For the text-containing cell, return its midpoint in (x, y) coordinate format. 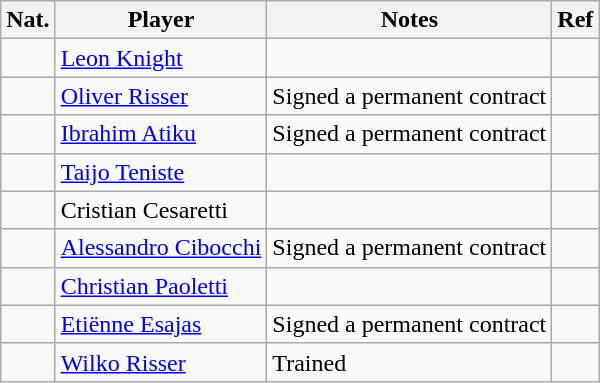
Cristian Cesaretti (161, 210)
Notes (410, 20)
Christian Paoletti (161, 286)
Nat. (28, 20)
Ref (576, 20)
Oliver Risser (161, 96)
Player (161, 20)
Etiënne Esajas (161, 324)
Taijo Teniste (161, 172)
Wilko Risser (161, 362)
Ibrahim Atiku (161, 134)
Trained (410, 362)
Leon Knight (161, 58)
Alessandro Cibocchi (161, 248)
